Provide the (X, Y) coordinate of the cell's center where the given text is located.  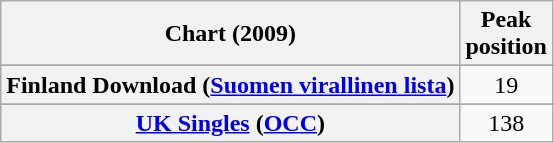
Chart (2009) (230, 34)
Peak position (506, 34)
19 (506, 85)
Finland Download (Suomen virallinen lista) (230, 85)
UK Singles (OCC) (230, 123)
138 (506, 123)
